Return the (X, Y) coordinate for the center point of the cell that contains the specified text.  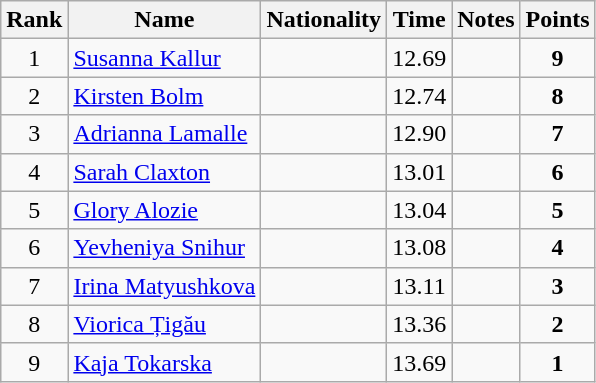
Points (558, 20)
13.04 (420, 210)
Rank (34, 20)
12.90 (420, 134)
Nationality (324, 20)
Viorica Țigău (164, 324)
13.69 (420, 362)
Time (420, 20)
13.11 (420, 286)
Sarah Claxton (164, 172)
13.08 (420, 248)
Name (164, 20)
Notes (486, 20)
13.01 (420, 172)
Yevheniya Snihur (164, 248)
Kaja Tokarska (164, 362)
13.36 (420, 324)
12.74 (420, 96)
Glory Alozie (164, 210)
Kirsten Bolm (164, 96)
12.69 (420, 58)
Irina Matyushkova (164, 286)
Susanna Kallur (164, 58)
Adrianna Lamalle (164, 134)
